Identify which cell holds the provided text, then report its [x, y] central coordinate. 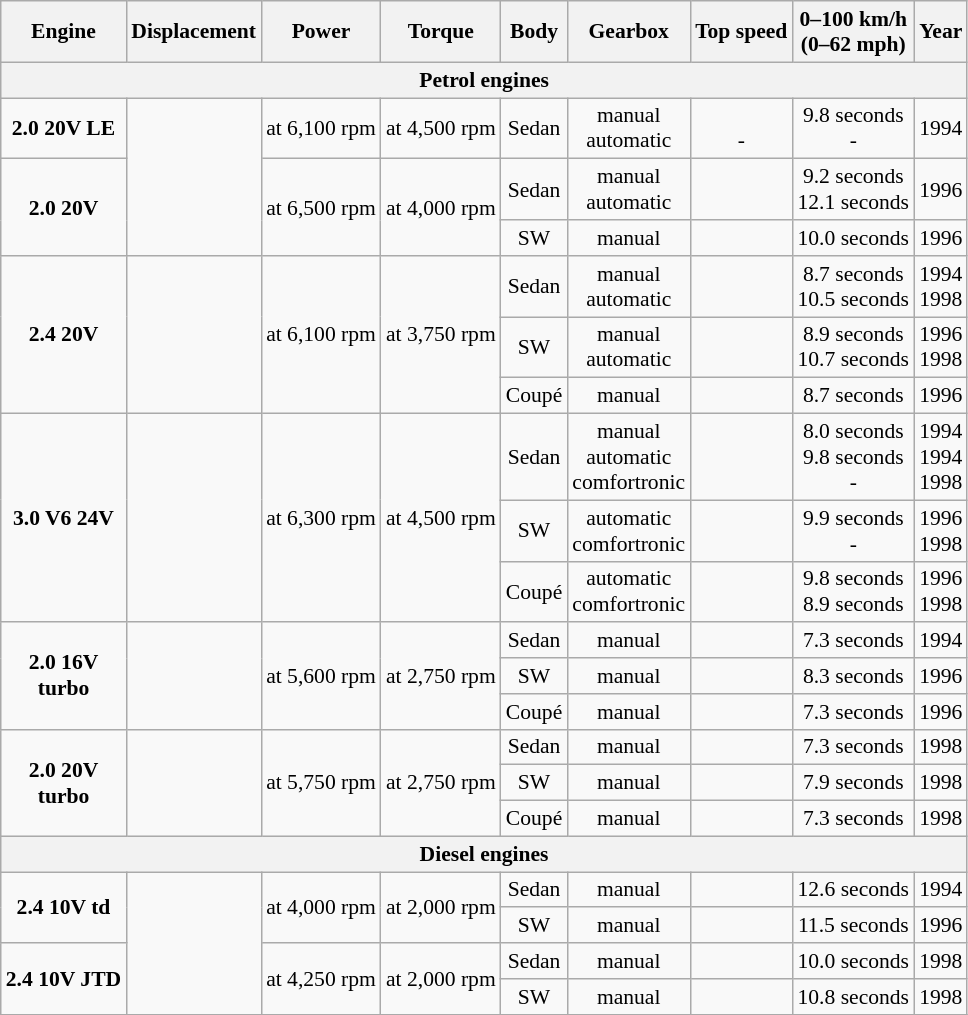
0–100 km/h(0–62 mph) [853, 32]
2.0 20V LE [64, 128]
8.0 seconds9.8 seconds- [853, 458]
Diesel engines [484, 854]
19941998 [940, 286]
at 6,300 rpm [321, 518]
Petrol engines [484, 80]
at 3,750 rpm [441, 335]
8.7 seconds [853, 396]
Power [321, 32]
2.4 10V td [64, 908]
Torque [441, 32]
9.8 seconds- [853, 128]
7.9 seconds [853, 783]
Engine [64, 32]
at 6,500 rpm [321, 208]
- [741, 128]
12.6 seconds [853, 890]
at 4,250 rpm [321, 978]
Year [940, 32]
Displacement [194, 32]
at 5,750 rpm [321, 782]
9.2 seconds12.1 seconds [853, 190]
2.0 16Vturbo [64, 676]
manualautomaticcomfortronic [628, 458]
at 5,600 rpm [321, 676]
2.4 10V JTD [64, 978]
8.9 seconds10.7 seconds [853, 348]
Gearbox [628, 32]
Body [534, 32]
3.0 V6 24V [64, 518]
2.4 20V [64, 335]
9.8 seconds8.9 seconds [853, 592]
8.3 seconds [853, 676]
2.0 20V [64, 208]
2.0 20Vturbo [64, 782]
Top speed [741, 32]
11.5 seconds [853, 926]
10.8 seconds [853, 997]
199419941998 [940, 458]
9.9 seconds- [853, 530]
8.7 seconds10.5 seconds [853, 286]
